From the cell containing the given text, extract its center point as (X, Y) coordinate. 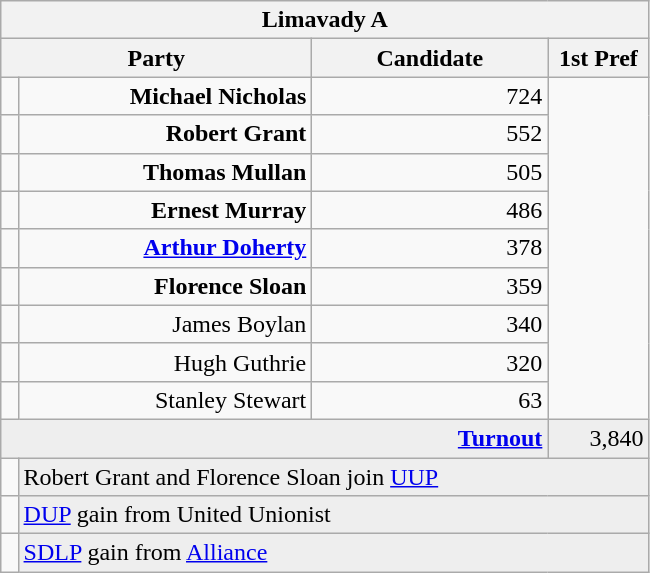
340 (430, 324)
Arthur Doherty (165, 248)
63 (430, 400)
378 (430, 248)
505 (430, 172)
Robert Grant and Florence Sloan join UUP (334, 477)
Turnout (274, 438)
1st Pref (598, 58)
3,840 (598, 438)
James Boylan (165, 324)
320 (430, 362)
Florence Sloan (165, 286)
Thomas Mullan (165, 172)
486 (430, 210)
Ernest Murray (165, 210)
Candidate (430, 58)
Michael Nicholas (165, 96)
552 (430, 134)
359 (430, 286)
Robert Grant (165, 134)
Stanley Stewart (165, 400)
DUP gain from United Unionist (334, 515)
724 (430, 96)
Hugh Guthrie (165, 362)
Party (156, 58)
SDLP gain from Alliance (334, 553)
Limavady A (325, 20)
